Pinpoint the cell where the given text exists, returning its (x, y) midpoint coordinate. 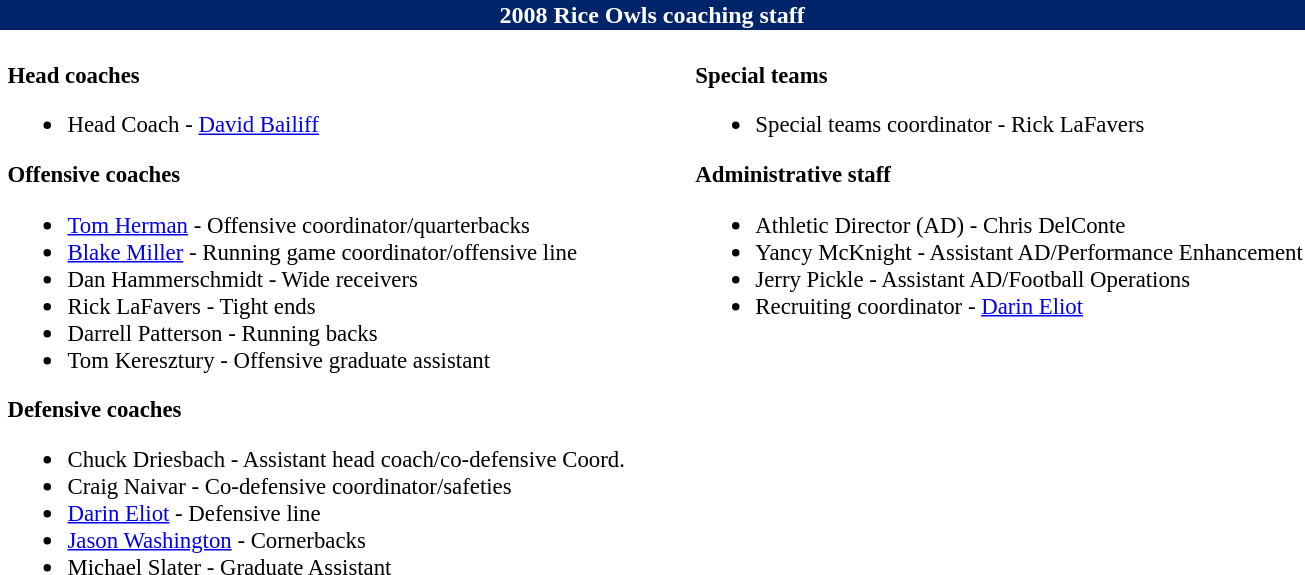
2008 Rice Owls coaching staff (652, 15)
